Search for the cell housing the specified text and yield its (x, y) center coordinate. 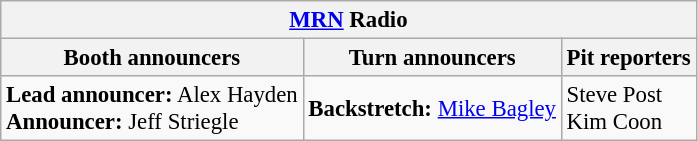
Turn announcers (432, 58)
Steve PostKim Coon (628, 108)
Booth announcers (152, 58)
Backstretch: Mike Bagley (432, 108)
Lead announcer: Alex HaydenAnnouncer: Jeff Striegle (152, 108)
Pit reporters (628, 58)
MRN Radio (348, 20)
